Determine the [x, y] coordinate at the center of the cell enclosing the given text.  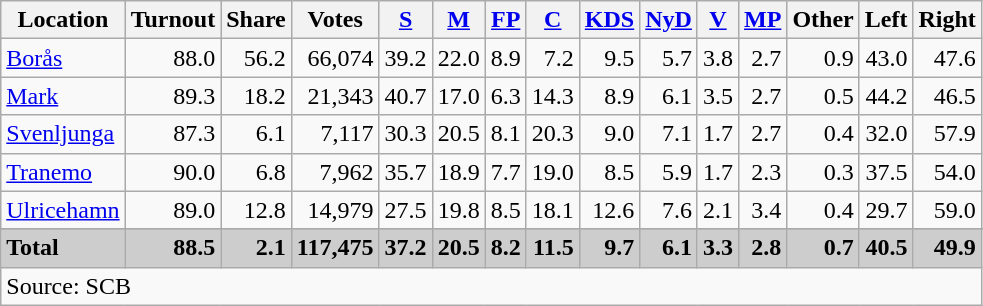
0.7 [823, 248]
59.0 [947, 210]
18.1 [552, 210]
7,117 [335, 134]
7.7 [506, 172]
Other [823, 20]
V [718, 20]
12.6 [609, 210]
46.5 [947, 96]
32.0 [886, 134]
2.8 [763, 248]
40.7 [406, 96]
40.5 [886, 248]
17.0 [458, 96]
19.8 [458, 210]
NyD [669, 20]
27.5 [406, 210]
Borås [63, 58]
66,074 [335, 58]
89.0 [173, 210]
7,962 [335, 172]
6.3 [506, 96]
7.6 [669, 210]
11.5 [552, 248]
9.7 [609, 248]
M [458, 20]
Total [63, 248]
KDS [609, 20]
FP [506, 20]
56.2 [256, 58]
57.9 [947, 134]
Turnout [173, 20]
20.3 [552, 134]
89.3 [173, 96]
7.1 [669, 134]
3.3 [718, 248]
12.8 [256, 210]
C [552, 20]
Svenljunga [63, 134]
14.3 [552, 96]
44.2 [886, 96]
7.2 [552, 58]
S [406, 20]
54.0 [947, 172]
8.1 [506, 134]
8.2 [506, 248]
22.0 [458, 58]
5.9 [669, 172]
90.0 [173, 172]
29.7 [886, 210]
35.7 [406, 172]
47.6 [947, 58]
Left [886, 20]
0.3 [823, 172]
0.5 [823, 96]
30.3 [406, 134]
5.7 [669, 58]
14,979 [335, 210]
2.3 [763, 172]
88.0 [173, 58]
49.9 [947, 248]
Source: SCB [492, 286]
37.5 [886, 172]
3.4 [763, 210]
18.2 [256, 96]
21,343 [335, 96]
Location [63, 20]
39.2 [406, 58]
0.9 [823, 58]
Tranemo [63, 172]
9.0 [609, 134]
MP [763, 20]
43.0 [886, 58]
Right [947, 20]
Share [256, 20]
18.9 [458, 172]
87.3 [173, 134]
19.0 [552, 172]
3.5 [718, 96]
88.5 [173, 248]
3.8 [718, 58]
6.8 [256, 172]
9.5 [609, 58]
Ulricehamn [63, 210]
Mark [63, 96]
Votes [335, 20]
117,475 [335, 248]
37.2 [406, 248]
